Scan for the cell matching the given text and deliver its [x, y] coordinate at center. 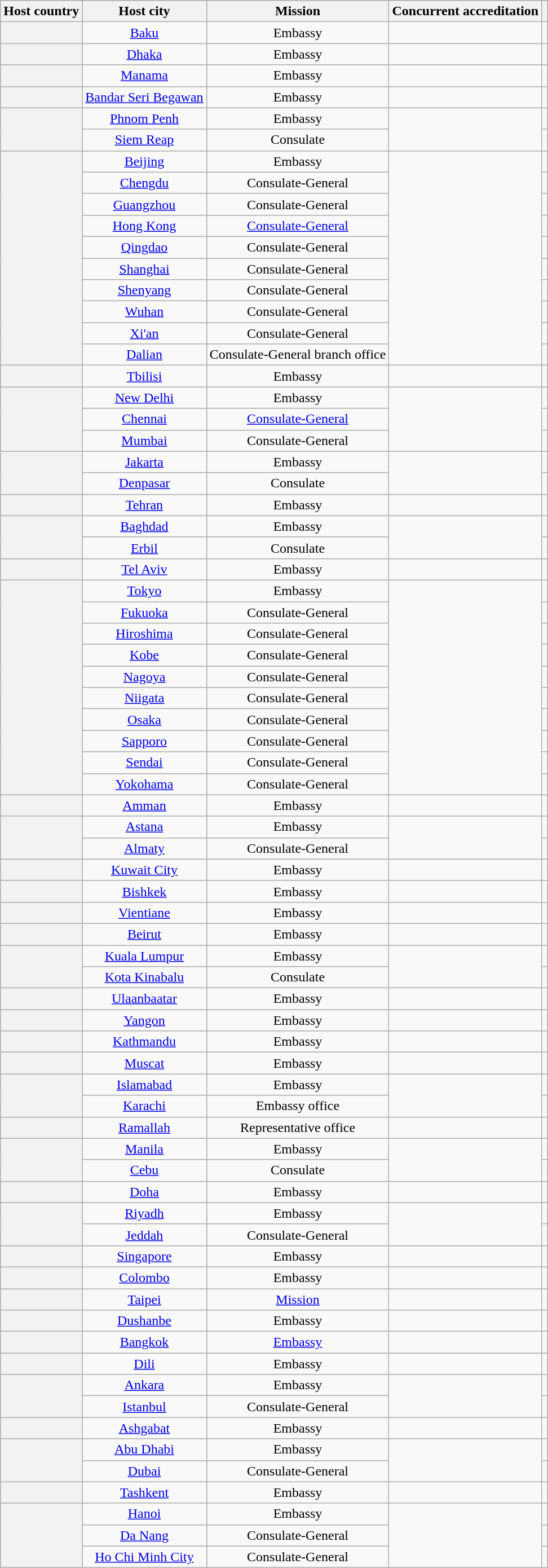
Muscat [144, 1063]
Embassy office [298, 1106]
Beijing [144, 161]
Dubai [144, 1471]
Bandar Seri Begawan [144, 97]
Dhaka [144, 54]
Kota Kinabalu [144, 977]
Cebu [144, 1170]
Manama [144, 76]
Astana [144, 827]
Xi'an [144, 333]
Yangon [144, 1020]
Erbil [144, 548]
Nagoya [144, 677]
Ashgabat [144, 1428]
Ho Chi Minh City [144, 1557]
Amman [144, 805]
Jeddah [144, 1235]
Ramallah [144, 1127]
Almaty [144, 848]
Ulaanbaatar [144, 999]
Host city [144, 11]
Singapore [144, 1256]
Shenyang [144, 290]
Kuwait City [144, 870]
Osaka [144, 720]
Bangkok [144, 1342]
Tbilisi [144, 376]
Chengdu [144, 183]
Consulate-General branch office [298, 355]
Shanghai [144, 269]
Dalian [144, 355]
Niigata [144, 698]
Hong Kong [144, 226]
Qingdao [144, 247]
Bishkek [144, 891]
Jakarta [144, 462]
Islamabad [144, 1085]
Baku [144, 33]
Wuhan [144, 312]
Hanoi [144, 1514]
Sapporo [144, 741]
Doha [144, 1192]
Siem Reap [144, 140]
Tashkent [144, 1492]
New Delhi [144, 398]
Hiroshima [144, 634]
Riyadh [144, 1213]
Tehran [144, 505]
Fukuoka [144, 612]
Taipei [144, 1299]
Abu Dhabi [144, 1450]
Dushanbe [144, 1321]
Manila [144, 1149]
Vientiane [144, 913]
Kuala Lumpur [144, 956]
Representative office [298, 1127]
Karachi [144, 1106]
Beirut [144, 934]
Mumbai [144, 441]
Dili [144, 1364]
Colombo [144, 1278]
Kathmandu [144, 1042]
Da Nang [144, 1535]
Chennai [144, 419]
Sendai [144, 763]
Host country [42, 11]
Guangzhou [144, 204]
Tel Aviv [144, 569]
Concurrent accreditation [466, 11]
Yokohama [144, 784]
Phnom Penh [144, 118]
Ankara [144, 1385]
Tokyo [144, 591]
Baghdad [144, 526]
Denpasar [144, 483]
Istanbul [144, 1407]
Kobe [144, 655]
